Search for the cell housing the specified text and yield its [x, y] center coordinate. 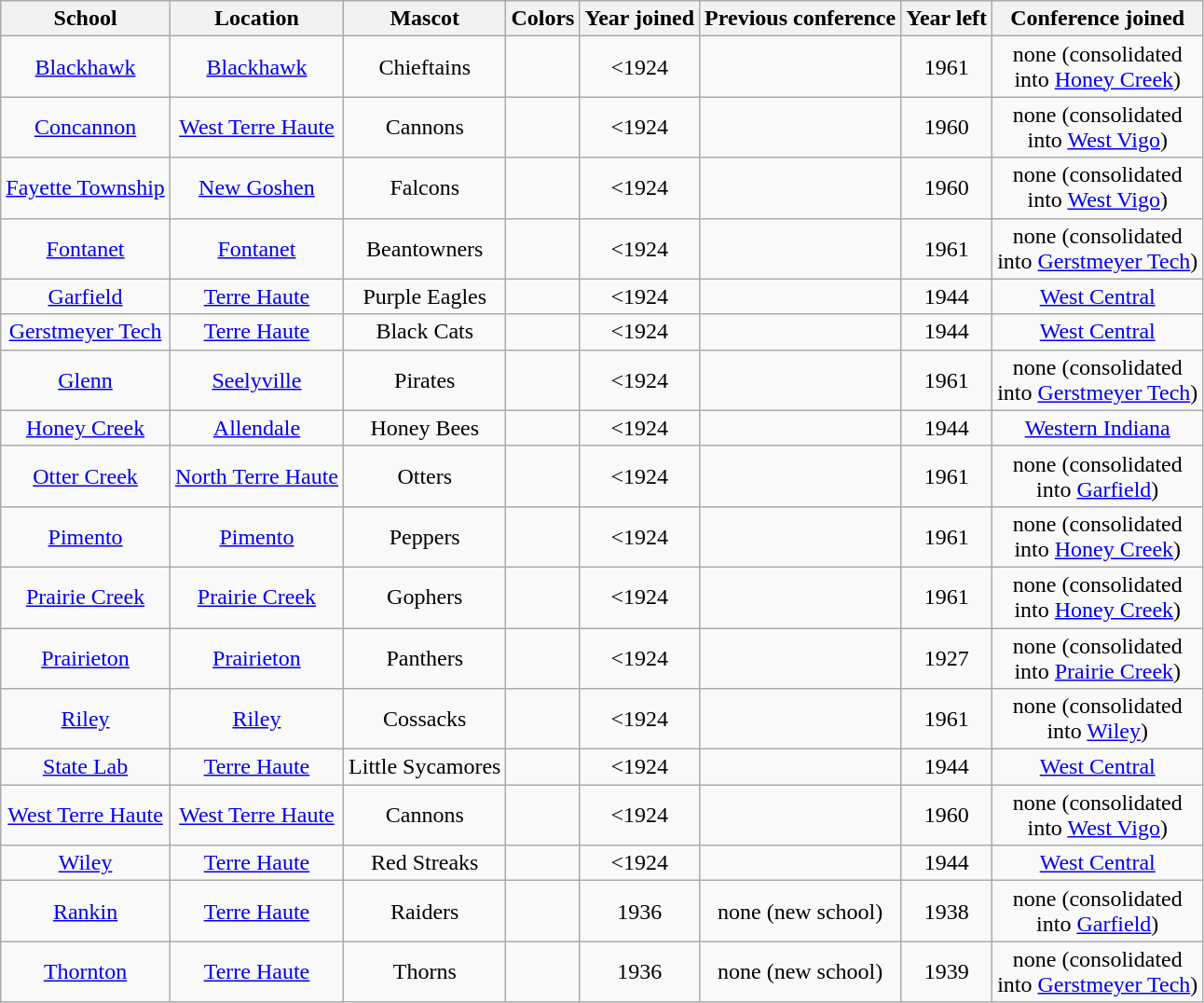
Beantowners [425, 248]
1927 [947, 658]
Mascot [425, 19]
Thorns [425, 971]
none (consolidatedinto Wiley) [1098, 720]
Rankin [86, 912]
Honey Bees [425, 428]
Glenn [86, 380]
none (consolidatedinto Prairie Creek) [1098, 658]
Previous conference [800, 19]
Falcons [425, 188]
Allendale [256, 428]
Thornton [86, 971]
School [86, 19]
Chieftains [425, 67]
Fayette Township [86, 188]
Panthers [425, 658]
Concannon [86, 127]
Purple Eagles [425, 296]
Peppers [425, 537]
Seelyville [256, 380]
Otters [425, 475]
Western Indiana [1098, 428]
1939 [947, 971]
Black Cats [425, 332]
Location [256, 19]
Year joined [639, 19]
1938 [947, 912]
Colors [542, 19]
State Lab [86, 767]
Red Streaks [425, 863]
Raiders [425, 912]
New Goshen [256, 188]
Wiley [86, 863]
Pirates [425, 380]
Conference joined [1098, 19]
North Terre Haute [256, 475]
Little Sycamores [425, 767]
Otter Creek [86, 475]
Gerstmeyer Tech [86, 332]
Cossacks [425, 720]
Gophers [425, 597]
Garfield [86, 296]
Year left [947, 19]
Honey Creek [86, 428]
